Search for the cell housing the specified text and yield its [X, Y] center coordinate. 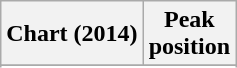
Chart (2014) [72, 34]
Peakposition [189, 34]
